From the cell containing the given text, extract its center point as (x, y) coordinate. 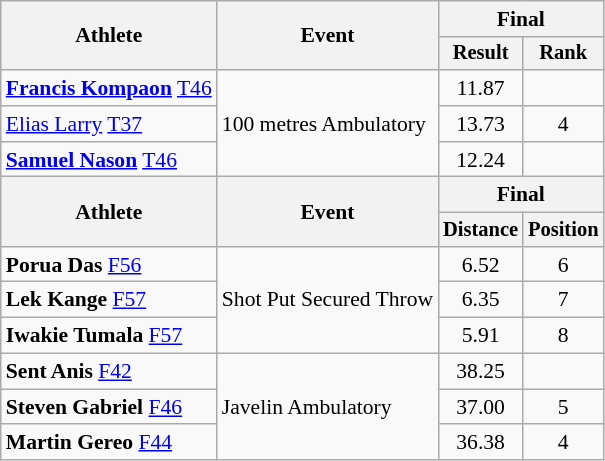
Steven Gabriel F46 (109, 407)
Shot Put Secured Throw (328, 300)
6.52 (480, 265)
8 (563, 336)
7 (563, 300)
6.35 (480, 300)
Distance (480, 230)
Porua Das F56 (109, 265)
Javelin Ambulatory (328, 408)
Elias Larry T37 (109, 124)
37.00 (480, 407)
Rank (563, 54)
12.24 (480, 160)
Samuel Nason T46 (109, 160)
36.38 (480, 443)
Position (563, 230)
5 (563, 407)
Francis Kompaon T46 (109, 88)
5.91 (480, 336)
100 metres Ambulatory (328, 124)
38.25 (480, 372)
13.73 (480, 124)
11.87 (480, 88)
Result (480, 54)
Lek Kange F57 (109, 300)
Sent Anis F42 (109, 372)
Iwakie Tumala F57 (109, 336)
Martin Gereo F44 (109, 443)
6 (563, 265)
